For the text-containing cell, return its midpoint in [x, y] coordinate format. 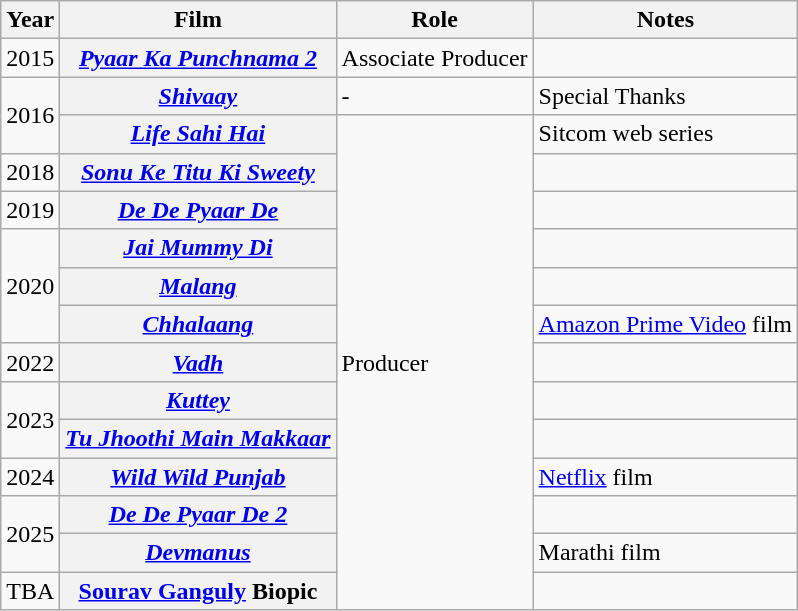
Sitcom web series [665, 134]
Life Sahi Hai [198, 134]
Associate Producer [434, 58]
Amazon Prime Video film [665, 324]
Marathi film [665, 553]
2024 [30, 477]
2016 [30, 115]
Shivaay [198, 96]
Sonu Ke Titu Ki Sweety [198, 172]
Netflix film [665, 477]
2015 [30, 58]
Jai Mummy Di [198, 248]
De De Pyaar De [198, 210]
2019 [30, 210]
Chhalaang [198, 324]
2023 [30, 419]
Sourav Ganguly Biopic [198, 591]
Special Thanks [665, 96]
Kuttey [198, 400]
Wild Wild Punjab [198, 477]
Vadh [198, 362]
2020 [30, 286]
Devmanus [198, 553]
2022 [30, 362]
2025 [30, 534]
Pyaar Ka Punchnama 2 [198, 58]
Producer [434, 362]
Year [30, 20]
De De Pyaar De 2 [198, 515]
Film [198, 20]
Malang [198, 286]
Notes [665, 20]
Role [434, 20]
Tu Jhoothi Main Makkaar [198, 438]
2018 [30, 172]
- [434, 96]
TBA [30, 591]
